For the text-containing cell, return its midpoint in (X, Y) coordinate format. 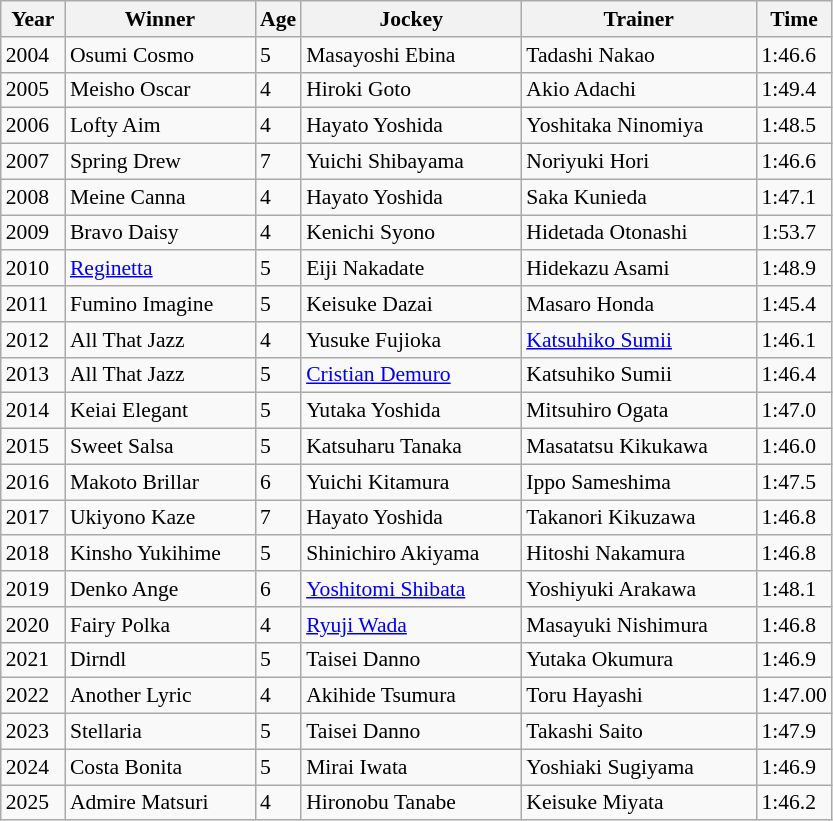
2019 (33, 589)
1:48.9 (794, 269)
1:49.4 (794, 90)
2016 (33, 482)
1:45.4 (794, 304)
Katsuharu Tanaka (411, 447)
Makoto Brillar (160, 482)
Yuichi Shibayama (411, 162)
Hidetada Otonashi (638, 233)
Masayuki Nishimura (638, 625)
Kinsho Yukihime (160, 554)
2020 (33, 625)
Yoshiyuki Arakawa (638, 589)
Yoshitomi Shibata (411, 589)
2008 (33, 197)
Another Lyric (160, 696)
Bravo Daisy (160, 233)
1:47.0 (794, 411)
Hitoshi Nakamura (638, 554)
Masayoshi Ebina (411, 55)
Hidekazu Asami (638, 269)
Shinichiro Akiyama (411, 554)
Trainer (638, 19)
Eiji Nakadate (411, 269)
2024 (33, 767)
2015 (33, 447)
1:46.4 (794, 375)
2005 (33, 90)
Dirndl (160, 660)
Lofty Aim (160, 126)
2013 (33, 375)
Meine Canna (160, 197)
Mitsuhiro Ogata (638, 411)
Ryuji Wada (411, 625)
Masaro Honda (638, 304)
Saka Kunieda (638, 197)
Time (794, 19)
Takanori Kikuzawa (638, 518)
Akihide Tsumura (411, 696)
2017 (33, 518)
Ippo Sameshima (638, 482)
Noriyuki Hori (638, 162)
Yusuke Fujioka (411, 340)
Reginetta (160, 269)
Fumino Imagine (160, 304)
Yoshiaki Sugiyama (638, 767)
2018 (33, 554)
2012 (33, 340)
Sweet Salsa (160, 447)
Mirai Iwata (411, 767)
1:46.2 (794, 803)
Year (33, 19)
2021 (33, 660)
1:47.9 (794, 732)
1:47.5 (794, 482)
Denko Ange (160, 589)
Keiai Elegant (160, 411)
Cristian Demuro (411, 375)
2011 (33, 304)
2009 (33, 233)
Admire Matsuri (160, 803)
Keisuke Dazai (411, 304)
Meisho Oscar (160, 90)
Toru Hayashi (638, 696)
1:47.1 (794, 197)
Winner (160, 19)
2014 (33, 411)
2004 (33, 55)
Spring Drew (160, 162)
Yutaka Okumura (638, 660)
Yuichi Kitamura (411, 482)
Jockey (411, 19)
2006 (33, 126)
Stellaria (160, 732)
2025 (33, 803)
Costa Bonita (160, 767)
Takashi Saito (638, 732)
1:46.0 (794, 447)
1:53.7 (794, 233)
Kenichi Syono (411, 233)
2007 (33, 162)
Hironobu Tanabe (411, 803)
1:48.5 (794, 126)
Yutaka Yoshida (411, 411)
Yoshitaka Ninomiya (638, 126)
Hiroki Goto (411, 90)
Ukiyono Kaze (160, 518)
Akio Adachi (638, 90)
1:48.1 (794, 589)
Fairy Polka (160, 625)
Keisuke Miyata (638, 803)
Tadashi Nakao (638, 55)
2022 (33, 696)
Masatatsu Kikukawa (638, 447)
Age (278, 19)
2010 (33, 269)
1:47.00 (794, 696)
2023 (33, 732)
Osumi Cosmo (160, 55)
1:46.1 (794, 340)
